Pinpoint the cell where the given text exists, returning its [X, Y] midpoint coordinate. 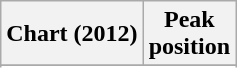
Chart (2012) [72, 34]
Peakposition [189, 34]
